Capture the cell that displays the provided text and extract its [X, Y] central coordinate. 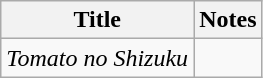
Notes [228, 20]
Title [98, 20]
Tomato no Shizuku [98, 58]
